Extract the (x, y) coordinate from the center of the cell holding the provided text.  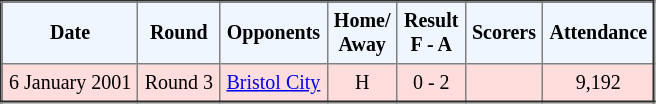
0 - 2 (431, 83)
6 January 2001 (70, 83)
Scorers (504, 33)
Home/Away (362, 33)
ResultF - A (431, 33)
H (362, 83)
Bristol City (274, 83)
Date (70, 33)
Round 3 (179, 83)
Round (179, 33)
Opponents (274, 33)
9,192 (599, 83)
Attendance (599, 33)
